Determine the [x, y] coordinate at the center of the cell enclosing the given text.  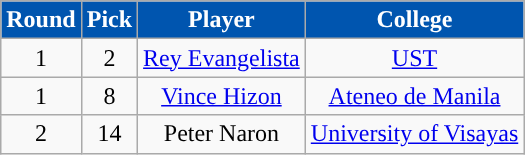
UST [414, 58]
Pick [109, 20]
Vince Hizon [222, 96]
Ateneo de Manila [414, 96]
Player [222, 20]
College [414, 20]
Rey Evangelista [222, 58]
Peter Naron [222, 134]
University of Visayas [414, 134]
14 [109, 134]
Round [41, 20]
8 [109, 96]
